Locate the cell with the specified text and output its [x, y] center coordinate. 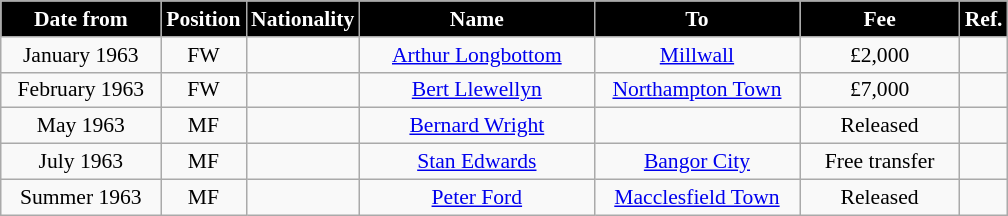
To [696, 19]
July 1963 [81, 162]
Stan Edwards [476, 162]
Free transfer [880, 162]
Summer 1963 [81, 197]
Position [204, 19]
Arthur Longbottom [476, 55]
Name [476, 19]
Nationality [302, 19]
Millwall [696, 55]
Bert Llewellyn [476, 90]
Northampton Town [696, 90]
£2,000 [880, 55]
Macclesfield Town [696, 197]
May 1963 [81, 126]
January 1963 [81, 55]
Bernard Wright [476, 126]
Date from [81, 19]
Fee [880, 19]
Peter Ford [476, 197]
£7,000 [880, 90]
Bangor City [696, 162]
Ref. [984, 19]
February 1963 [81, 90]
